Extract the (X, Y) coordinate from the center of the cell holding the provided text.  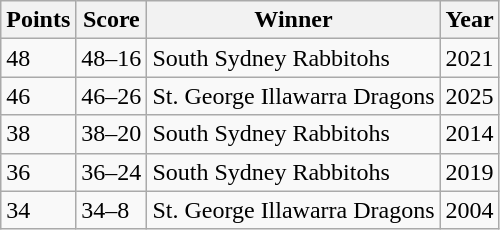
34 (38, 210)
2004 (470, 210)
46–26 (112, 96)
38–20 (112, 134)
36 (38, 172)
Score (112, 20)
46 (38, 96)
Points (38, 20)
2019 (470, 172)
34–8 (112, 210)
2014 (470, 134)
48 (38, 58)
Winner (294, 20)
2021 (470, 58)
38 (38, 134)
2025 (470, 96)
36–24 (112, 172)
48–16 (112, 58)
Year (470, 20)
